Identify which cell holds the provided text, then report its (X, Y) central coordinate. 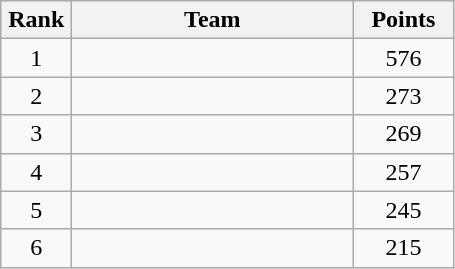
Points (404, 20)
6 (36, 248)
215 (404, 248)
5 (36, 210)
273 (404, 96)
257 (404, 172)
269 (404, 134)
576 (404, 58)
Team (212, 20)
Rank (36, 20)
245 (404, 210)
4 (36, 172)
2 (36, 96)
1 (36, 58)
3 (36, 134)
